Detect which cell encompasses the target text, then output its [X, Y] center coordinate. 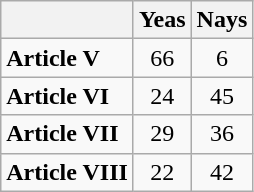
24 [162, 96]
66 [162, 58]
45 [222, 96]
Article VII [68, 134]
6 [222, 58]
Article V [68, 58]
36 [222, 134]
Article VI [68, 96]
Nays [222, 20]
Article VIII [68, 172]
22 [162, 172]
Yeas [162, 20]
42 [222, 172]
29 [162, 134]
